Return [x, y] of the center of cell containing provided text 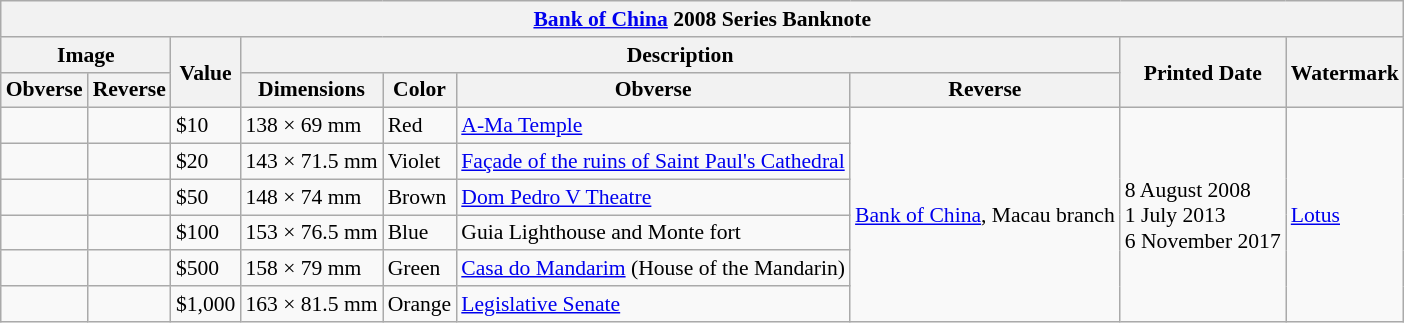
$10 [206, 126]
Dom Pedro V Theatre [653, 197]
Brown [420, 197]
Green [420, 269]
$100 [206, 233]
Value [206, 72]
158 × 79 mm [311, 269]
Orange [420, 304]
148 × 74 mm [311, 197]
$50 [206, 197]
138 × 69 mm [311, 126]
$500 [206, 269]
163 × 81.5 mm [311, 304]
Red [420, 126]
Printed Date [1203, 72]
Dimensions [311, 90]
$20 [206, 162]
143 × 71.5 mm [311, 162]
Description [680, 55]
Bank of China, Macau branch [985, 215]
Guia Lighthouse and Monte fort [653, 233]
153 × 76.5 mm [311, 233]
Lotus [1345, 215]
$1,000 [206, 304]
Façade of the ruins of Saint Paul's Cathedral [653, 162]
Blue [420, 233]
Bank of China 2008 Series Banknote [702, 19]
Watermark [1345, 72]
Violet [420, 162]
Casa do Mandarim (House of the Mandarin) [653, 269]
Color [420, 90]
Legislative Senate [653, 304]
Image [86, 55]
8 August 2008 1 July 2013 6 November 2017 [1203, 215]
A-Ma Temple [653, 126]
